Determine the (X, Y) coordinate at the center of the cell enclosing the given text.  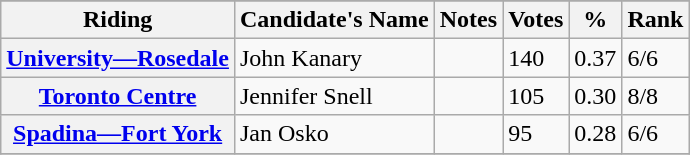
Jennifer Snell (334, 96)
0.30 (596, 96)
140 (536, 58)
Riding (118, 20)
Candidate's Name (334, 20)
University—Rosedale (118, 58)
Votes (536, 20)
John Kanary (334, 58)
0.37 (596, 58)
Notes (468, 20)
% (596, 20)
Spadina—Fort York (118, 134)
Jan Osko (334, 134)
105 (536, 96)
0.28 (596, 134)
Toronto Centre (118, 96)
95 (536, 134)
8/8 (656, 96)
Rank (656, 20)
